Return the [x, y] coordinate for the center point of the cell that contains the specified text.  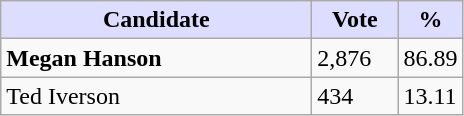
434 [355, 96]
Megan Hanson [156, 58]
Ted Iverson [156, 96]
13.11 [430, 96]
2,876 [355, 58]
% [430, 20]
Vote [355, 20]
86.89 [430, 58]
Candidate [156, 20]
